Return the [X, Y] coordinate for the center point of the cell that contains the specified text.  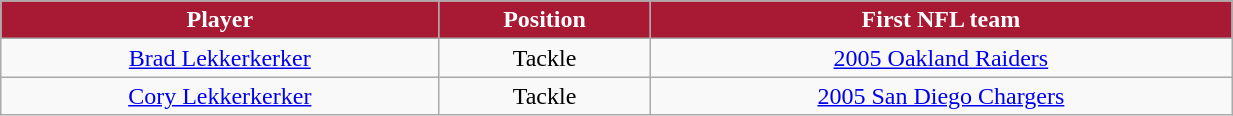
Brad Lekkerkerker [220, 58]
Cory Lekkerkerker [220, 96]
2005 San Diego Chargers [940, 96]
2005 Oakland Raiders [940, 58]
Player [220, 20]
Position [544, 20]
First NFL team [940, 20]
